Search for the cell housing the specified text and yield its (x, y) center coordinate. 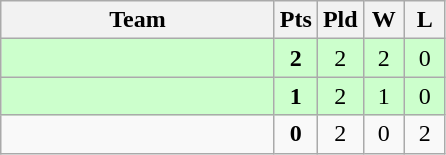
Team (138, 20)
W (384, 20)
Pld (340, 20)
Pts (296, 20)
L (424, 20)
